Return [X, Y] of the center of cell containing provided text 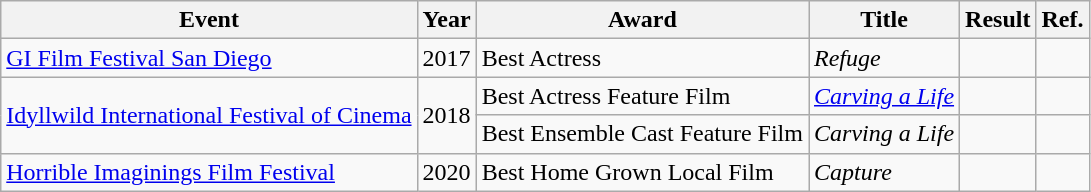
Year [446, 20]
Ref. [1062, 20]
Best Actress [642, 58]
GI Film Festival San Diego [209, 58]
Best Actress Feature Film [642, 96]
Idyllwild International Festival of Cinema [209, 115]
Event [209, 20]
Best Ensemble Cast Feature Film [642, 134]
Refuge [884, 58]
Award [642, 20]
2017 [446, 58]
Title [884, 20]
Result [998, 20]
Best Home Grown Local Film [642, 172]
2018 [446, 115]
Horrible Imaginings Film Festival [209, 172]
Capture [884, 172]
2020 [446, 172]
